For the text-containing cell, return its midpoint in [x, y] coordinate format. 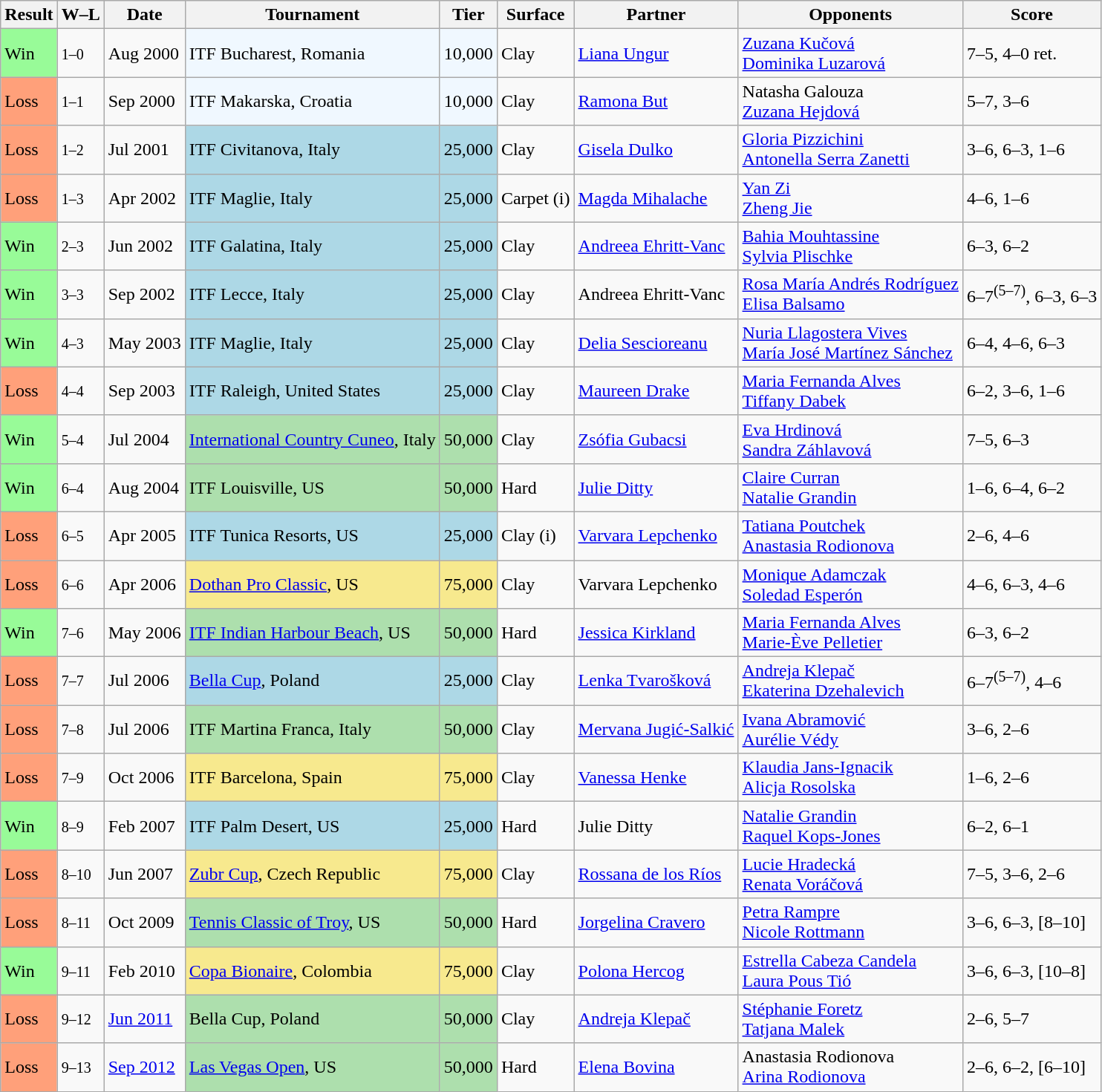
ITF Civitanova, Italy [312, 150]
Apr 2005 [144, 536]
ITF Louisville, US [312, 487]
6–6 [80, 583]
1–6, 6–4, 6–2 [1031, 487]
Elena Bovina [656, 1068]
Gisela Dulko [656, 150]
ITF Palm Desert, US [312, 825]
1–6, 2–6 [1031, 778]
Aug 2004 [144, 487]
Clay (i) [535, 536]
Jessica Kirkland [656, 632]
3–6, 6–3, 1–6 [1031, 150]
1–1 [80, 101]
Lucie Hradecká Renata Voráčová [850, 874]
4–4 [80, 390]
7–6 [80, 632]
Tennis Classic of Troy, US [312, 922]
3–3 [80, 294]
7–5, 3–6, 2–6 [1031, 874]
9–13 [80, 1068]
W–L [80, 15]
6–2, 6–1 [1031, 825]
Feb 2007 [144, 825]
6–4 [80, 487]
Natasha Galouza Zuzana Hejdová [850, 101]
Ramona But [656, 101]
Dothan Pro Classic, US [312, 583]
Lenka Tvarošková [656, 681]
Andreja Klepač Ekaterina Dzehalevich [850, 681]
8–9 [80, 825]
7–9 [80, 778]
Bahia Mouhtassine Sylvia Plischke [850, 246]
Sep 2002 [144, 294]
Mervana Jugić-Salkić [656, 729]
Surface [535, 15]
ITF Indian Harbour Beach, US [312, 632]
Jun 2002 [144, 246]
9–12 [80, 1019]
4–3 [80, 343]
Gloria Pizzichini Antonella Serra Zanetti [850, 150]
May 2006 [144, 632]
5–4 [80, 439]
Zuzana Kučová Dominika Luzarová [850, 53]
Eva Hrdinová Sandra Záhlavová [850, 439]
Score [1031, 15]
2–3 [80, 246]
7–5, 4–0 ret. [1031, 53]
ITF Raleigh, United States [312, 390]
3–6, 6–3, [10–8] [1031, 971]
Vanessa Henke [656, 778]
8–11 [80, 922]
Date [144, 15]
Feb 2010 [144, 971]
Sep 2012 [144, 1068]
Aug 2000 [144, 53]
6–7(5–7), 4–6 [1031, 681]
Sep 2003 [144, 390]
Tournament [312, 15]
Rosa María Andrés Rodríguez Elisa Balsamo [850, 294]
2–6, 5–7 [1031, 1019]
8–10 [80, 874]
Maureen Drake [656, 390]
Zubr Cup, Czech Republic [312, 874]
Copa Bionaire, Colombia [312, 971]
Sep 2000 [144, 101]
ITF Barcelona, Spain [312, 778]
Natalie Grandin Raquel Kops-Jones [850, 825]
ITF Lecce, Italy [312, 294]
Maria Fernanda Alves Tiffany Dabek [850, 390]
Monique Adamczak Soledad Esperón [850, 583]
Oct 2006 [144, 778]
Magda Mihalache [656, 197]
5–7, 3–6 [1031, 101]
7–8 [80, 729]
Liana Ungur [656, 53]
Tatiana Poutchek Anastasia Rodionova [850, 536]
Result [29, 15]
Andreja Klepač [656, 1019]
Klaudia Jans-Ignacik Alicja Rosolska [850, 778]
7–7 [80, 681]
ITF Martina Franca, Italy [312, 729]
2–6, 6–2, [6–10] [1031, 1068]
6–5 [80, 536]
Oct 2009 [144, 922]
Apr 2006 [144, 583]
Estrella Cabeza Candela Laura Pous Tió [850, 971]
1–2 [80, 150]
7–5, 6–3 [1031, 439]
Jul 2001 [144, 150]
1–3 [80, 197]
International Country Cuneo, Italy [312, 439]
Anastasia Rodionova Arina Rodionova [850, 1068]
Yan Zi Zheng Jie [850, 197]
4–6, 6–3, 4–6 [1031, 583]
ITF Tunica Resorts, US [312, 536]
Polona Hercog [656, 971]
Apr 2002 [144, 197]
Ivana Abramović Aurélie Védy [850, 729]
May 2003 [144, 343]
Las Vegas Open, US [312, 1068]
Delia Sescioreanu [656, 343]
Jul 2004 [144, 439]
Jorgelina Cravero [656, 922]
Jun 2007 [144, 874]
Carpet (i) [535, 197]
2–6, 4–6 [1031, 536]
3–6, 2–6 [1031, 729]
ITF Bucharest, Romania [312, 53]
Tier [468, 15]
6–4, 4–6, 6–3 [1031, 343]
Claire Curran Natalie Grandin [850, 487]
3–6, 6–3, [8–10] [1031, 922]
Partner [656, 15]
9–11 [80, 971]
Opponents [850, 15]
Zsófia Gubacsi [656, 439]
6–2, 3–6, 1–6 [1031, 390]
ITF Galatina, Italy [312, 246]
Petra Rampre Nicole Rottmann [850, 922]
ITF Makarska, Croatia [312, 101]
4–6, 1–6 [1031, 197]
Jun 2011 [144, 1019]
Nuria Llagostera Vives María José Martínez Sánchez [850, 343]
6–7(5–7), 6–3, 6–3 [1031, 294]
1–0 [80, 53]
Rossana de los Ríos [656, 874]
Maria Fernanda Alves Marie-Ève Pelletier [850, 632]
Stéphanie Foretz Tatjana Malek [850, 1019]
